Scan for the cell matching the given text and deliver its [x, y] coordinate at center. 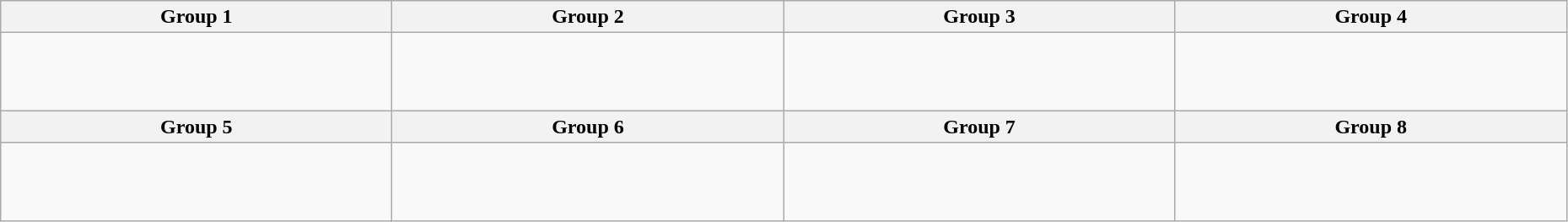
Group 6 [588, 127]
Group 5 [197, 127]
Group 3 [979, 17]
Group 4 [1371, 17]
Group 1 [197, 17]
Group 8 [1371, 127]
Group 7 [979, 127]
Group 2 [588, 17]
